Locate the cell with the specified text and output its (X, Y) center coordinate. 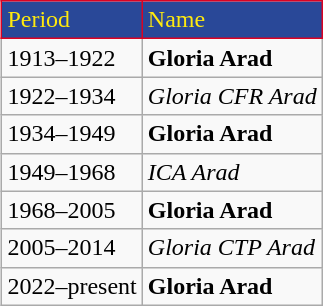
2005–2014 (72, 248)
Gloria CTP Arad (232, 248)
1968–2005 (72, 210)
1934–1949 (72, 134)
2022–present (72, 286)
ICA Arad (232, 172)
Period (72, 20)
Name (232, 20)
1913–1922 (72, 58)
Gloria CFR Arad (232, 96)
1922–1934 (72, 96)
1949–1968 (72, 172)
